Return (x, y) of the center of cell containing provided text 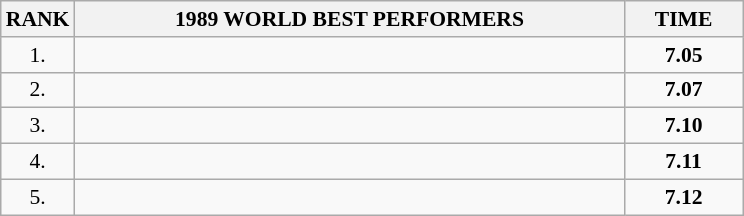
7.05 (684, 55)
4. (38, 162)
1. (38, 55)
7.12 (684, 197)
7.10 (684, 126)
7.07 (684, 90)
7.11 (684, 162)
RANK (38, 19)
TIME (684, 19)
2. (38, 90)
3. (38, 126)
5. (38, 197)
1989 WORLD BEST PERFORMERS (349, 19)
